Detect which cell encompasses the target text, then output its [X, Y] center coordinate. 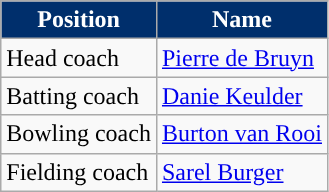
Name [242, 20]
Bowling coach [79, 134]
Danie Keulder [242, 96]
Fielding coach [79, 172]
Pierre de Bruyn [242, 58]
Position [79, 20]
Sarel Burger [242, 172]
Burton van Rooi [242, 134]
Head coach [79, 58]
Batting coach [79, 96]
